Capture the cell that displays the provided text and extract its (X, Y) central coordinate. 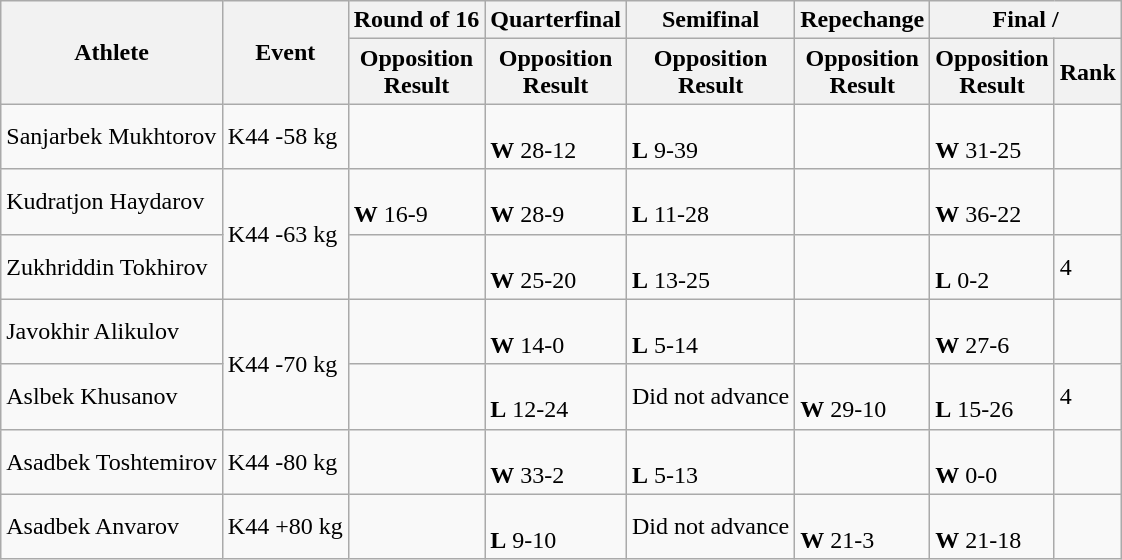
Round of 16 (416, 20)
W 16-9 (416, 202)
Final / (1026, 20)
Asadbek Toshtemirov (112, 462)
L 0-2 (992, 266)
L 11-28 (710, 202)
Rank (1088, 72)
W 25-20 (556, 266)
W 31-25 (992, 136)
Asadbek Anvarov (112, 526)
W 14-0 (556, 332)
L 13-25 (710, 266)
K44 +80 kg (285, 526)
Javokhir Alikulov (112, 332)
W 21-3 (862, 526)
W 27-6 (992, 332)
Repechange (862, 20)
L 12-24 (556, 396)
Event (285, 52)
W 28-9 (556, 202)
L 9-10 (556, 526)
Aslbek Khusanov (112, 396)
W 0-0 (992, 462)
L 5-14 (710, 332)
Zukhriddin Tokhirov (112, 266)
Sanjarbek Mukhtorov (112, 136)
K44 -63 kg (285, 234)
Semifinal (710, 20)
W 21-18 (992, 526)
L 15-26 (992, 396)
K44 -80 kg (285, 462)
K44 -70 kg (285, 364)
Athlete (112, 52)
W 36-22 (992, 202)
Kudratjon Haydarov (112, 202)
W 29-10 (862, 396)
L 5-13 (710, 462)
W 33-2 (556, 462)
K44 -58 kg (285, 136)
L 9-39 (710, 136)
W 28-12 (556, 136)
Quarterfinal (556, 20)
